Identify which cell holds the provided text, then report its (x, y) central coordinate. 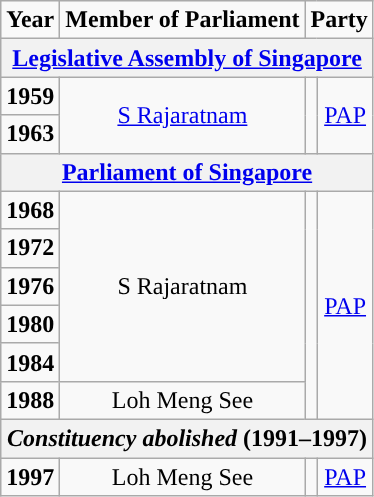
Parliament of Singapore (188, 172)
Constituency abolished (1991–1997) (188, 438)
1968 (30, 210)
1997 (30, 477)
1972 (30, 248)
1984 (30, 362)
1963 (30, 134)
Member of Parliament (182, 20)
Party (339, 20)
1988 (30, 400)
1976 (30, 286)
1959 (30, 96)
1980 (30, 324)
Legislative Assembly of Singapore (188, 58)
Year (30, 20)
